Return the [X, Y] coordinate for the center point of the cell that contains the specified text.  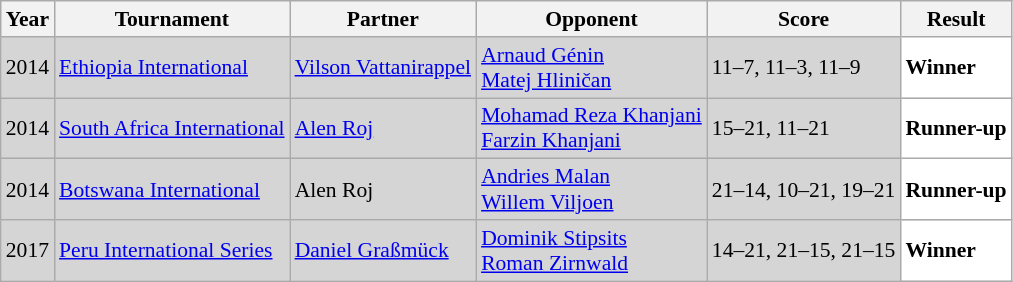
21–14, 10–21, 19–21 [804, 190]
Year [28, 19]
2017 [28, 250]
Partner [383, 19]
Daniel Graßmück [383, 250]
14–21, 21–15, 21–15 [804, 250]
Tournament [172, 19]
Mohamad Reza Khanjani Farzin Khanjani [592, 128]
Vilson Vattanirappel [383, 68]
Botswana International [172, 190]
South Africa International [172, 128]
Score [804, 19]
11–7, 11–3, 11–9 [804, 68]
Peru International Series [172, 250]
Arnaud Génin Matej Hliničan [592, 68]
Opponent [592, 19]
Ethiopia International [172, 68]
Dominik Stipsits Roman Zirnwald [592, 250]
Andries Malan Willem Viljoen [592, 190]
Result [956, 19]
15–21, 11–21 [804, 128]
